Detect which cell encompasses the target text, then output its [X, Y] center coordinate. 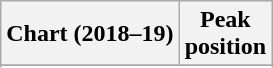
Chart (2018–19) [90, 34]
Peak position [225, 34]
